Provide the [x, y] coordinate of the cell's center where the given text is located.  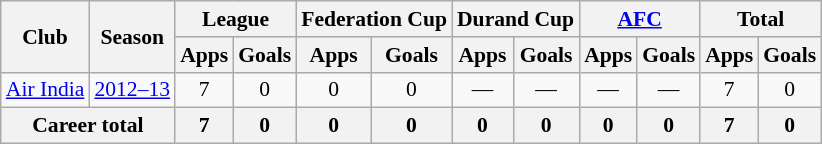
Career total [88, 126]
League [236, 19]
Air India [46, 90]
Season [132, 36]
Club [46, 36]
Federation Cup [374, 19]
Durand Cup [516, 19]
2012–13 [132, 90]
Total [760, 19]
AFC [640, 19]
